Find where the given text appears and provide that cell's center as (X, Y) coordinate. 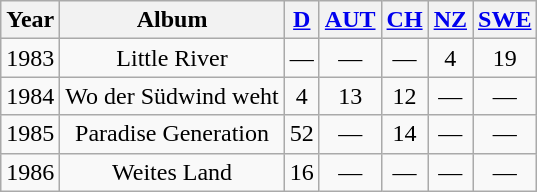
1985 (30, 134)
Wo der Südwind weht (172, 96)
52 (302, 134)
1983 (30, 58)
SWE (505, 20)
19 (505, 58)
AUT (350, 20)
Weites Land (172, 172)
Album (172, 20)
CH (404, 20)
12 (404, 96)
1986 (30, 172)
13 (350, 96)
Little River (172, 58)
Paradise Generation (172, 134)
14 (404, 134)
Year (30, 20)
1984 (30, 96)
NZ (450, 20)
D (302, 20)
16 (302, 172)
